Return the (X, Y) coordinate for the center point of the cell that contains the specified text.  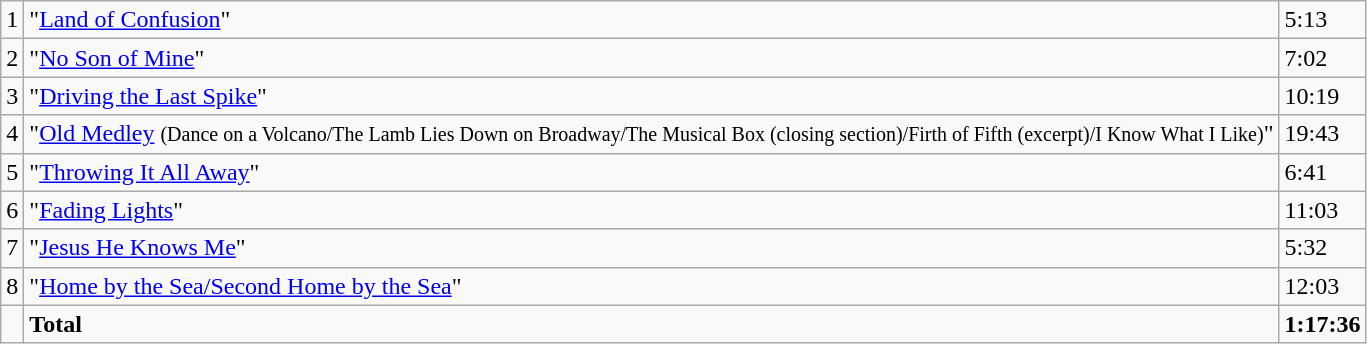
"Old Medley (Dance on a Volcano/The Lamb Lies Down on Broadway/The Musical Box (closing section)/Firth of Fifth (excerpt)/I Know What I Like)" (652, 134)
4 (12, 134)
"No Son of Mine" (652, 58)
3 (12, 96)
19:43 (1322, 134)
6:41 (1322, 172)
10:19 (1322, 96)
2 (12, 58)
"Jesus He Knows Me" (652, 248)
1:17:36 (1322, 324)
7 (12, 248)
7:02 (1322, 58)
5 (12, 172)
"Driving the Last Spike" (652, 96)
11:03 (1322, 210)
12:03 (1322, 286)
5:32 (1322, 248)
"Land of Confusion" (652, 20)
Total (652, 324)
1 (12, 20)
"Throwing It All Away" (652, 172)
"Home by the Sea/Second Home by the Sea" (652, 286)
8 (12, 286)
5:13 (1322, 20)
6 (12, 210)
"Fading Lights" (652, 210)
